Find where the given text appears and provide that cell's center as [x, y] coordinate. 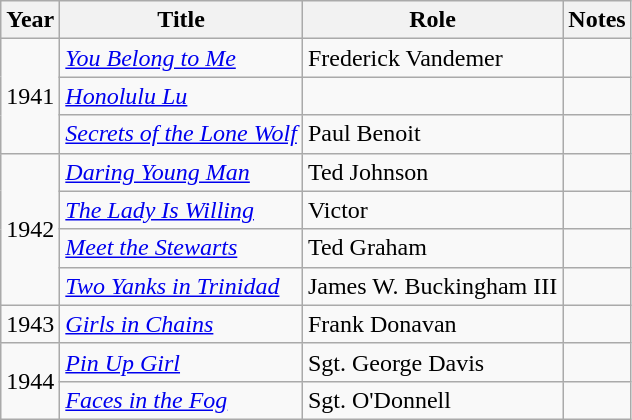
1941 [30, 96]
Secrets of the Lone Wolf [182, 134]
Girls in Chains [182, 324]
Faces in the Fog [182, 400]
Sgt. O'Donnell [432, 400]
Ted Graham [432, 248]
Sgt. George Davis [432, 362]
Notes [597, 20]
Frank Donavan [432, 324]
Two Yanks in Trinidad [182, 286]
Title [182, 20]
Paul Benoit [432, 134]
Victor [432, 210]
Honolulu Lu [182, 96]
Year [30, 20]
Daring Young Man [182, 172]
Frederick Vandemer [432, 58]
The Lady Is Willing [182, 210]
1944 [30, 381]
James W. Buckingham III [432, 286]
1942 [30, 229]
Pin Up Girl [182, 362]
Ted Johnson [432, 172]
Role [432, 20]
You Belong to Me [182, 58]
Meet the Stewarts [182, 248]
1943 [30, 324]
